Detect which cell encompasses the target text, then output its (x, y) center coordinate. 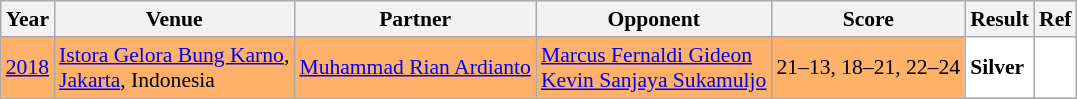
Marcus Fernaldi Gideon Kevin Sanjaya Sukamuljo (654, 68)
Ref (1055, 19)
Result (1000, 19)
Istora Gelora Bung Karno,Jakarta, Indonesia (174, 68)
Partner (415, 19)
Silver (1000, 68)
Year (28, 19)
2018 (28, 68)
Venue (174, 19)
21–13, 18–21, 22–24 (868, 68)
Score (868, 19)
Muhammad Rian Ardianto (415, 68)
Opponent (654, 19)
